Provide the (X, Y) coordinate of the cell's center where the given text is located.  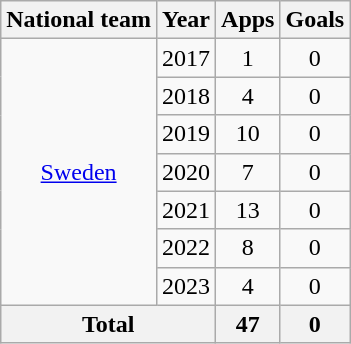
National team (79, 20)
Year (186, 20)
2017 (186, 58)
2020 (186, 172)
2019 (186, 134)
1 (248, 58)
2022 (186, 248)
Goals (315, 20)
Apps (248, 20)
Total (108, 324)
Sweden (79, 172)
47 (248, 324)
2021 (186, 210)
10 (248, 134)
7 (248, 172)
2018 (186, 96)
8 (248, 248)
2023 (186, 286)
13 (248, 210)
